Determine the (x, y) coordinate at the center of the cell enclosing the given text.  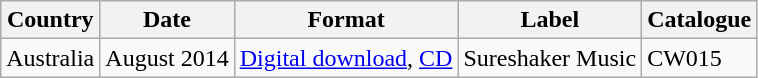
Australia (50, 58)
Digital download, CD (346, 58)
Format (346, 20)
August 2014 (167, 58)
Country (50, 20)
CW015 (700, 58)
Sureshaker Music (550, 58)
Catalogue (700, 20)
Label (550, 20)
Date (167, 20)
